Identify which cell holds the provided text, then report its [X, Y] central coordinate. 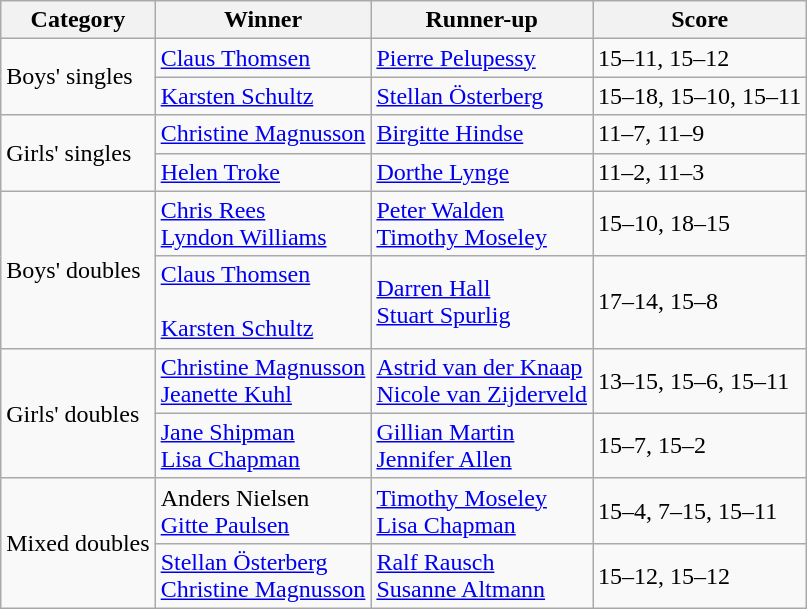
Ralf Rausch Susanne Altmann [482, 576]
Jane Shipman Lisa Chapman [263, 446]
15–11, 15–12 [700, 58]
Pierre Pelupessy [482, 58]
Mixed doubles [78, 543]
Peter Walden Timothy Moseley [482, 224]
Runner-up [482, 20]
Darren Hall Stuart Spurlig [482, 302]
11–2, 11–3 [700, 172]
Girls' singles [78, 153]
Boys' doubles [78, 270]
Score [700, 20]
Claus Thomsen Karsten Schultz [263, 302]
Winner [263, 20]
Stellan Österberg [482, 96]
Anders Nielsen Gitte Paulsen [263, 510]
15–18, 15–10, 15–11 [700, 96]
Karsten Schultz [263, 96]
Astrid van der Knaap Nicole van Zijderveld [482, 380]
11–7, 11–9 [700, 134]
Timothy Moseley Lisa Chapman [482, 510]
Birgitte Hindse [482, 134]
Chris Rees Lyndon Williams [263, 224]
17–14, 15–8 [700, 302]
Gillian Martin Jennifer Allen [482, 446]
Girls' doubles [78, 413]
Stellan Österberg Christine Magnusson [263, 576]
15–4, 7–15, 15–11 [700, 510]
Christine Magnusson Jeanette Kuhl [263, 380]
Boys' singles [78, 77]
15–7, 15–2 [700, 446]
15–10, 18–15 [700, 224]
15–12, 15–12 [700, 576]
Dorthe Lynge [482, 172]
Christine Magnusson [263, 134]
Category [78, 20]
Claus Thomsen [263, 58]
Helen Troke [263, 172]
13–15, 15–6, 15–11 [700, 380]
